Scan for the cell matching the given text and deliver its [X, Y] coordinate at center. 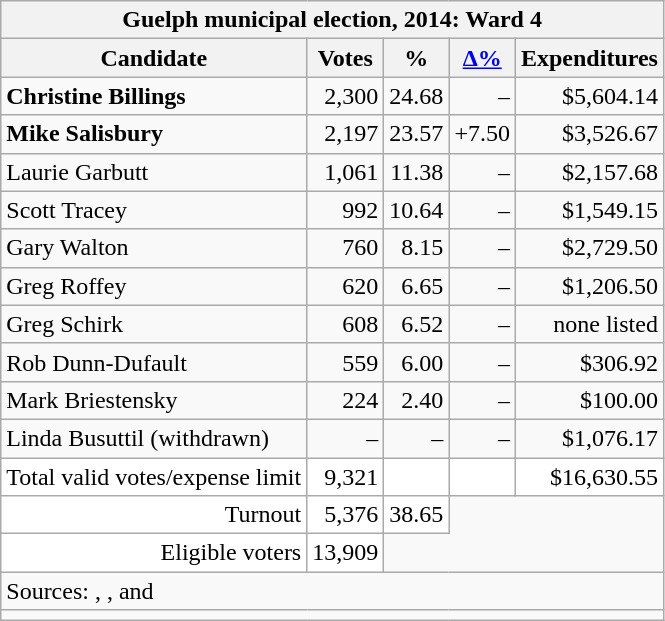
608 [346, 324]
Laurie Garbutt [154, 172]
11.38 [416, 172]
Mike Salisbury [154, 134]
10.64 [416, 210]
9,321 [346, 477]
none listed [589, 324]
2.40 [416, 400]
% [416, 58]
Turnout [154, 515]
$2,157.68 [589, 172]
Expenditures [589, 58]
6.52 [416, 324]
Guelph municipal election, 2014: Ward 4 [332, 20]
559 [346, 362]
Eligible voters [154, 553]
Rob Dunn-Dufault [154, 362]
Total valid votes/expense limit [154, 477]
$16,630.55 [589, 477]
Votes [346, 58]
Greg Roffey [154, 286]
760 [346, 248]
224 [346, 400]
992 [346, 210]
$100.00 [589, 400]
Linda Busuttil (withdrawn) [154, 438]
38.65 [416, 515]
+7.50 [482, 134]
6.00 [416, 362]
$5,604.14 [589, 96]
Greg Schirk [154, 324]
$1,076.17 [589, 438]
Gary Walton [154, 248]
Sources: , , and [332, 591]
620 [346, 286]
2,300 [346, 96]
1,061 [346, 172]
6.65 [416, 286]
2,197 [346, 134]
Mark Briestensky [154, 400]
5,376 [346, 515]
13,909 [346, 553]
23.57 [416, 134]
$306.92 [589, 362]
$3,526.67 [589, 134]
Scott Tracey [154, 210]
Christine Billings [154, 96]
24.68 [416, 96]
$1,206.50 [589, 286]
8.15 [416, 248]
$2,729.50 [589, 248]
Δ% [482, 58]
$1,549.15 [589, 210]
Candidate [154, 58]
